Find where the given text appears and provide that cell's center as (x, y) coordinate. 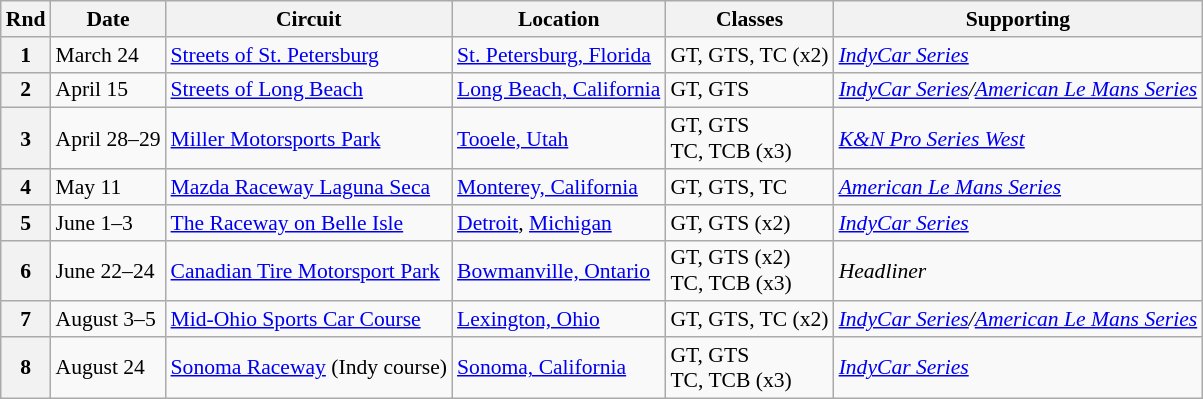
Classes (749, 19)
GT, GTS (749, 90)
August 24 (108, 368)
K&N Pro Series West (1018, 138)
Sonoma Raceway (Indy course) (309, 368)
June 1–3 (108, 223)
August 3–5 (108, 320)
GT, GTS, TC (749, 187)
Bowmanville, Ontario (558, 270)
Headliner (1018, 270)
3 (26, 138)
Sonoma, California (558, 368)
Long Beach, California (558, 90)
April 28–29 (108, 138)
Miller Motorsports Park (309, 138)
2 (26, 90)
Monterey, California (558, 187)
June 22–24 (108, 270)
Rnd (26, 19)
Detroit, Michigan (558, 223)
Canadian Tire Motorsport Park (309, 270)
Streets of St. Petersburg (309, 55)
6 (26, 270)
Lexington, Ohio (558, 320)
5 (26, 223)
Circuit (309, 19)
Supporting (1018, 19)
American Le Mans Series (1018, 187)
Tooele, Utah (558, 138)
Mazda Raceway Laguna Seca (309, 187)
GT, GTS (x2) (749, 223)
Date (108, 19)
Streets of Long Beach (309, 90)
Mid-Ohio Sports Car Course (309, 320)
8 (26, 368)
1 (26, 55)
Location (558, 19)
March 24 (108, 55)
7 (26, 320)
GT, GTS (x2)TC, TCB (x3) (749, 270)
4 (26, 187)
The Raceway on Belle Isle (309, 223)
St. Petersburg, Florida (558, 55)
May 11 (108, 187)
April 15 (108, 90)
